Extract the [x, y] coordinate from the center of the cell holding the provided text.  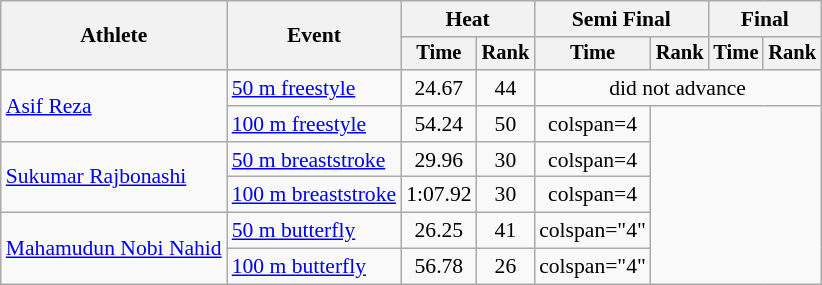
50 m butterfly [314, 231]
1:07.92 [438, 195]
26 [506, 267]
Semi Final [621, 19]
50 [506, 124]
Sukumar Rajbonashi [114, 178]
26.25 [438, 231]
100 m butterfly [314, 267]
50 m freestyle [314, 88]
Event [314, 36]
50 m breaststroke [314, 160]
Final [764, 19]
Mahamudun Nobi Nahid [114, 248]
Asif Reza [114, 106]
100 m freestyle [314, 124]
54.24 [438, 124]
41 [506, 231]
did not advance [678, 88]
24.67 [438, 88]
44 [506, 88]
Athlete [114, 36]
29.96 [438, 160]
Heat [468, 19]
56.78 [438, 267]
100 m breaststroke [314, 195]
